Scan for the cell matching the given text and deliver its (X, Y) coordinate at center. 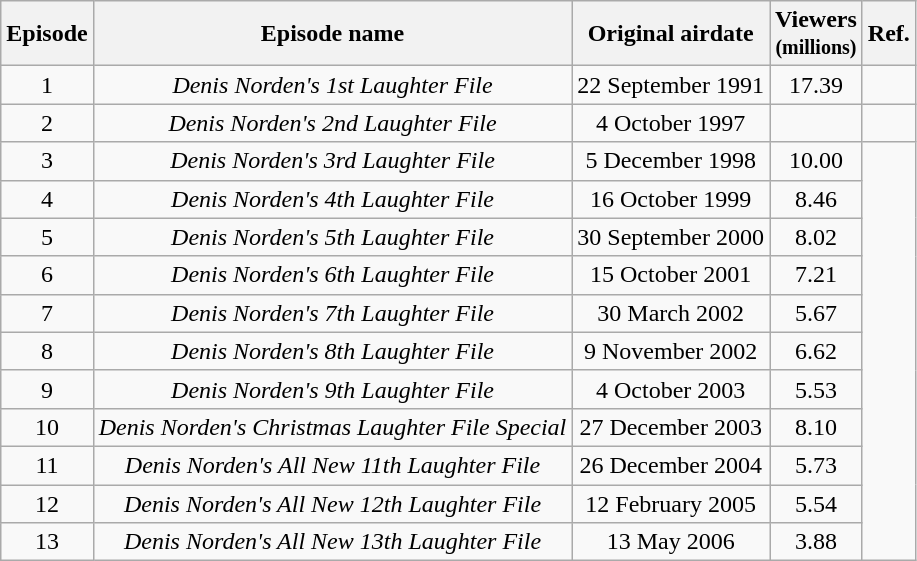
Denis Norden's 6th Laughter File (332, 275)
8.10 (816, 427)
30 March 2002 (671, 313)
16 October 1999 (671, 199)
10 (47, 427)
15 October 2001 (671, 275)
2 (47, 123)
22 September 1991 (671, 85)
8.02 (816, 237)
Denis Norden's All New 11th Laughter File (332, 465)
Original airdate (671, 34)
10.00 (816, 161)
6.62 (816, 351)
9 November 2002 (671, 351)
5 (47, 237)
Denis Norden's All New 13th Laughter File (332, 542)
30 September 2000 (671, 237)
13 (47, 542)
5.67 (816, 313)
Denis Norden's 8th Laughter File (332, 351)
5.54 (816, 503)
Denis Norden's 2nd Laughter File (332, 123)
5.53 (816, 389)
9 (47, 389)
8 (47, 351)
Denis Norden's 3rd Laughter File (332, 161)
Denis Norden's 4th Laughter File (332, 199)
Denis Norden's 5th Laughter File (332, 237)
27 December 2003 (671, 427)
8.46 (816, 199)
6 (47, 275)
Denis Norden's All New 12th Laughter File (332, 503)
Ref. (888, 34)
Denis Norden's 9th Laughter File (332, 389)
13 May 2006 (671, 542)
Episode (47, 34)
3 (47, 161)
Denis Norden's 1st Laughter File (332, 85)
4 October 2003 (671, 389)
4 (47, 199)
26 December 2004 (671, 465)
Viewers(millions) (816, 34)
1 (47, 85)
17.39 (816, 85)
Episode name (332, 34)
4 October 1997 (671, 123)
5.73 (816, 465)
12 February 2005 (671, 503)
12 (47, 503)
7 (47, 313)
11 (47, 465)
Denis Norden's 7th Laughter File (332, 313)
Denis Norden's Christmas Laughter File Special (332, 427)
3.88 (816, 542)
5 December 1998 (671, 161)
7.21 (816, 275)
